Search for the cell housing the specified text and yield its (x, y) center coordinate. 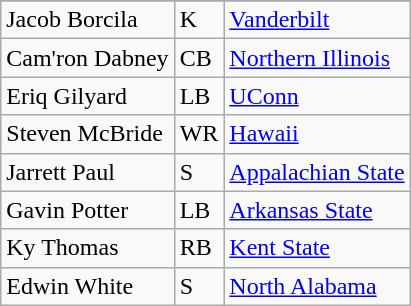
North Alabama (317, 286)
WR (199, 134)
CB (199, 58)
K (199, 20)
Jarrett Paul (88, 172)
Appalachian State (317, 172)
Kent State (317, 248)
Vanderbilt (317, 20)
Gavin Potter (88, 210)
Eriq Gilyard (88, 96)
Cam'ron Dabney (88, 58)
Northern Illinois (317, 58)
Jacob Borcila (88, 20)
Edwin White (88, 286)
Hawaii (317, 134)
Steven McBride (88, 134)
Ky Thomas (88, 248)
Arkansas State (317, 210)
UConn (317, 96)
RB (199, 248)
